Extract the [x, y] coordinate from the center of the cell holding the provided text.  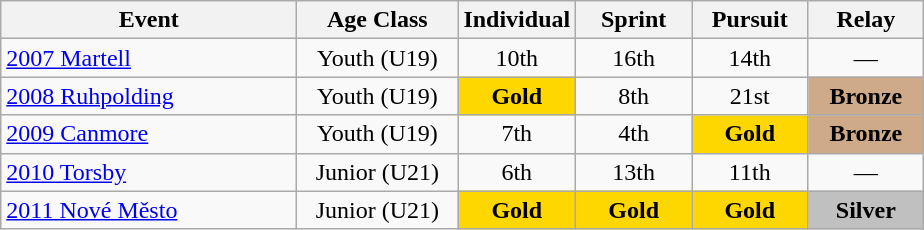
Sprint [634, 20]
2009 Canmore [149, 134]
Age Class [378, 20]
Event [149, 20]
11th [750, 172]
2010 Torsby [149, 172]
Relay [866, 20]
2007 Martell [149, 58]
13th [634, 172]
4th [634, 134]
14th [750, 58]
2008 Ruhpolding [149, 96]
21st [750, 96]
8th [634, 96]
7th [517, 134]
Pursuit [750, 20]
Silver [866, 210]
10th [517, 58]
2011 Nové Město [149, 210]
16th [634, 58]
6th [517, 172]
Individual [517, 20]
